Return (X, Y) of the center of cell containing provided text 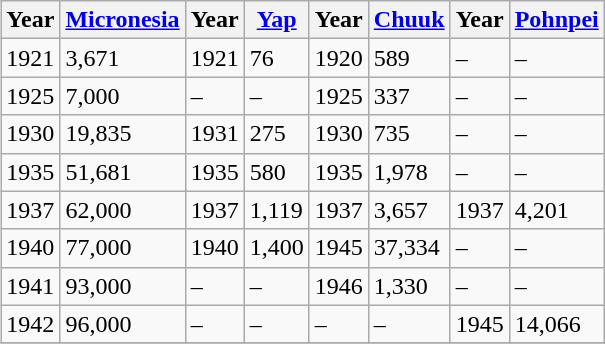
51,681 (122, 172)
1,119 (276, 210)
1931 (214, 134)
580 (276, 172)
96,000 (122, 324)
1,978 (409, 172)
4,201 (556, 210)
Pohnpei (556, 20)
1920 (338, 58)
1942 (30, 324)
1941 (30, 286)
1946 (338, 286)
62,000 (122, 210)
Micronesia (122, 20)
77,000 (122, 248)
1,330 (409, 286)
76 (276, 58)
1,400 (276, 248)
589 (409, 58)
Chuuk (409, 20)
14,066 (556, 324)
735 (409, 134)
3,671 (122, 58)
19,835 (122, 134)
275 (276, 134)
37,334 (409, 248)
3,657 (409, 210)
337 (409, 96)
Yap (276, 20)
7,000 (122, 96)
93,000 (122, 286)
